Return (X, Y) of the center of cell containing provided text 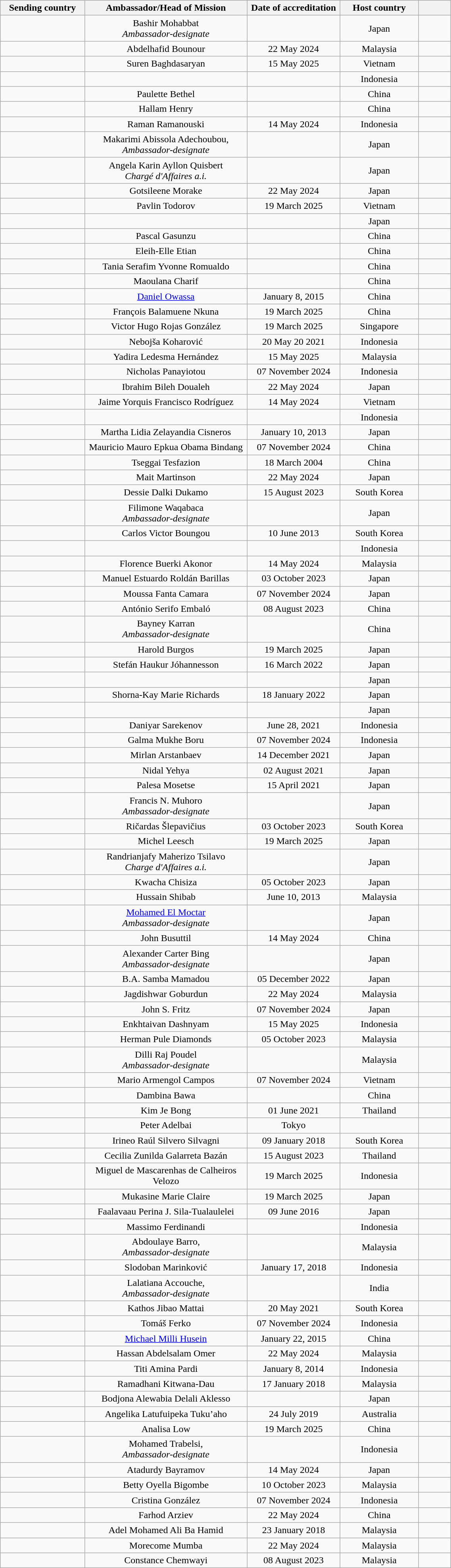
Galma Mukhe Boru (166, 740)
10 June 2013 (294, 533)
January 17, 2018 (294, 1267)
Mohamed El MoctarAmbassador-designate (166, 918)
Analisa Low (166, 1429)
Harold Burgos (166, 649)
09 January 2018 (294, 1140)
Daniel Owassa (166, 296)
05 December 2022 (294, 979)
Peter Adelbai (166, 1125)
Kathos Jibao Mattai (166, 1308)
Titi Amina Pardi (166, 1369)
Manuel Estuardo Roldán Barillas (166, 579)
24 July 2019 (294, 1414)
Carlos Victor Boungou (166, 533)
Constance Chemwayi (166, 1560)
02 August 2021 (294, 770)
Abdoulaye Barro,Ambassador-designate (166, 1247)
Gotsileene Morake (166, 191)
Faalavaau Perina J. Sila-Tualaulelei (166, 1211)
Yadira Ledesma Hernández (166, 357)
Lalatiana Accouche,Ambassador-designate (166, 1288)
Tomáš Ferko (166, 1324)
Sending country (43, 8)
Morecome Mumba (166, 1545)
January 22, 2015 (294, 1339)
Bodjona Alewabia Delali Aklesso (166, 1399)
Singapore (379, 327)
Dilli Raj PoudelAmbassador-designate (166, 1060)
Palesa Mosetse (166, 785)
Paulette Bethel (166, 94)
Pascal Gasunzu (166, 236)
Florence Buerki Akonor (166, 563)
18 January 2022 (294, 695)
Mauricio Mauro Epkua Obama Bindang (166, 447)
John S. Fritz (166, 1009)
Randrianjafy Maherizo TsilavoCharge d'Affaires a.i. (166, 861)
09 June 2016 (294, 1211)
Bashir MohabbatAmbassador-designate (166, 29)
Herman Pule Diamonds (166, 1039)
Angela Karin Ayllon QuisbertChargé d'Affaires a.i. (166, 170)
António Serifo Embaló (166, 609)
Tokyo (294, 1125)
Bayney KarranAmbassador-designate (166, 629)
June 10, 2013 (294, 897)
Irineo Raúl Silvero Silvagni (166, 1140)
Abdelhafid Bounour (166, 49)
Tania Serafim Yvonne Romualdo (166, 266)
Nebojša Koharović (166, 342)
Ričardas Šlepavičius (166, 826)
Farhod Arziev (166, 1515)
January 8, 2015 (294, 296)
Kim Je Bong (166, 1110)
Suren Baghdasaryan (166, 64)
23 January 2018 (294, 1530)
Date of accreditation (294, 8)
Host country (379, 8)
Mukasine Marie Claire (166, 1196)
Mirlan Arstanbaev (166, 755)
Nicholas Panayiotou (166, 372)
Massimo Ferdinandi (166, 1226)
Martha Lidia Zelayandia Cisneros (166, 432)
10 October 2023 (294, 1485)
India (379, 1288)
Michael Milli Husein (166, 1339)
Angelika Latufuipeka Tuku’aho (166, 1414)
Makarimi Abissola Adechoubou,Ambassador-designate (166, 144)
B.A. Samba Mamadou (166, 979)
Dessie Dalki Dukamo (166, 493)
Cristina González (166, 1500)
Tseggai Tesfazion (166, 462)
Adel Mohamed Ali Ba Hamid (166, 1530)
Slodoban Marinković (166, 1267)
Francis N. MuhoroAmbassador-designate (166, 806)
June 28, 2021 (294, 725)
Filimone WaqabacaAmbassador-designate (166, 513)
01 June 2021 (294, 1110)
Nidal Yehya (166, 770)
Hallam Henry (166, 109)
Raman Ramanouski (166, 124)
Betty Oyella Bigombe (166, 1485)
Hassan Abdelsalam Omer (166, 1354)
François Balamuene Nkuna (166, 311)
Michel Leesch (166, 841)
January 10, 2013 (294, 432)
Hussain Shibab (166, 897)
17 January 2018 (294, 1384)
20 May 20 2021 (294, 342)
John Busuttil (166, 938)
14 December 2021 (294, 755)
16 March 2022 (294, 665)
Moussa Fanta Camara (166, 594)
Eleih-Elle Etian (166, 251)
Dambina Bawa (166, 1095)
January 8, 2014 (294, 1369)
Cecilia Zunilda Galarreta Bazán (166, 1155)
Mait Martinson (166, 477)
Ambassador/Head of Mission (166, 8)
20 May 2021 (294, 1308)
Stefán Haukur Jóhannesson (166, 665)
Maoulana Charif (166, 281)
Victor Hugo Rojas González (166, 327)
Ibrahim Bileh Doualeh (166, 387)
Jaime Yorquis Francisco Rodríguez (166, 402)
Kwacha Chisiza (166, 882)
Ramadhani Kitwana-Dau (166, 1384)
Daniyar Sarekenov (166, 725)
Miguel de Mascarenhas de Calheiros Velozo (166, 1176)
Enkhtaivan Dashnyam (166, 1024)
Australia (379, 1414)
Mohamed Trabelsi,Ambassador-designate (166, 1450)
18 March 2004 (294, 462)
Mario Armengol Campos (166, 1080)
Pavlin Todorov (166, 206)
15 April 2021 (294, 785)
Jagdishwar Goburdun (166, 994)
Alexander Carter BingAmbassador-designate (166, 958)
Shorna-Kay Marie Richards (166, 695)
Atadurdy Bayramov (166, 1470)
